For the text-containing cell, return its midpoint in [x, y] coordinate format. 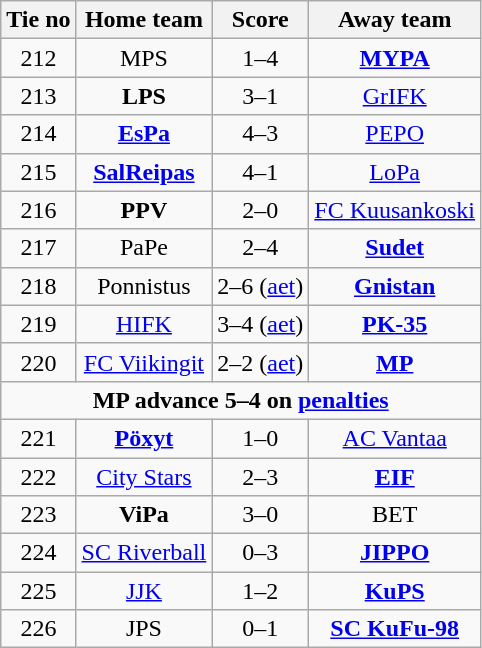
SalReipas [144, 172]
FC Viikingit [144, 362]
EIF [395, 477]
JJK [144, 591]
223 [38, 515]
HIFK [144, 324]
1–4 [260, 58]
216 [38, 210]
MYPA [395, 58]
KuPS [395, 591]
3–1 [260, 96]
Tie no [38, 20]
LPS [144, 96]
PK-35 [395, 324]
MP [395, 362]
BET [395, 515]
4–1 [260, 172]
219 [38, 324]
SC KuFu-98 [395, 629]
2–3 [260, 477]
2–2 (aet) [260, 362]
214 [38, 134]
SC Riverball [144, 553]
PaPe [144, 248]
LoPa [395, 172]
MPS [144, 58]
GrIFK [395, 96]
212 [38, 58]
Away team [395, 20]
4–3 [260, 134]
MP advance 5–4 on penalties [241, 400]
2–4 [260, 248]
1–0 [260, 438]
JPS [144, 629]
PEPO [395, 134]
218 [38, 286]
0–1 [260, 629]
217 [38, 248]
0–3 [260, 553]
215 [38, 172]
2–6 (aet) [260, 286]
AC Vantaa [395, 438]
222 [38, 477]
224 [38, 553]
226 [38, 629]
Sudet [395, 248]
213 [38, 96]
Home team [144, 20]
FC Kuusankoski [395, 210]
City Stars [144, 477]
Gnistan [395, 286]
220 [38, 362]
ViPa [144, 515]
3–0 [260, 515]
221 [38, 438]
Score [260, 20]
JIPPO [395, 553]
Ponnistus [144, 286]
EsPa [144, 134]
2–0 [260, 210]
1–2 [260, 591]
PPV [144, 210]
225 [38, 591]
Pöxyt [144, 438]
3–4 (aet) [260, 324]
